Capture the cell that displays the provided text and extract its (X, Y) central coordinate. 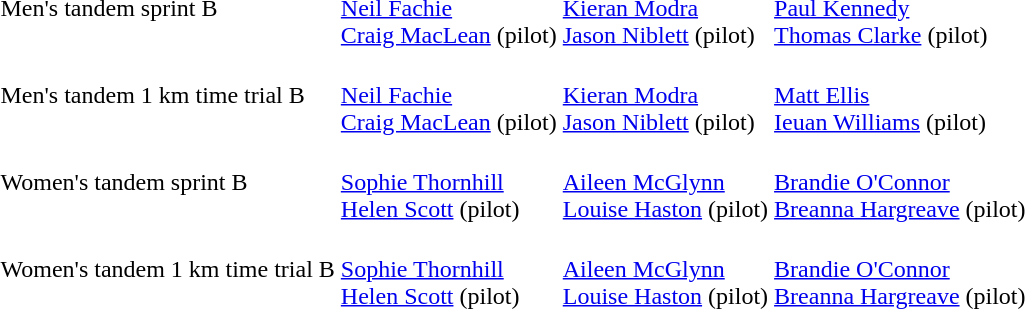
Neil FachieCraig MacLean (pilot) (448, 95)
Sophie ThornhillHelen Scott (pilot) (448, 182)
Kieran ModraJason Niblett (pilot) (665, 95)
Aileen McGlynnLouise Haston (pilot) (665, 182)
